Extract the [X, Y] coordinate from the center of the cell holding the provided text.  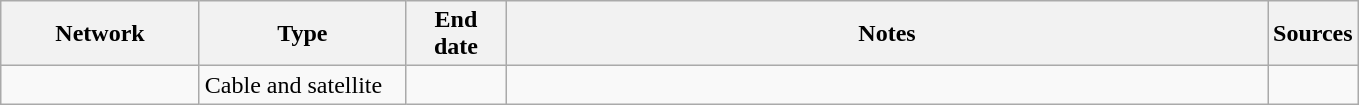
End date [456, 34]
Network [100, 34]
Notes [886, 34]
Cable and satellite [302, 85]
Type [302, 34]
Sources [1314, 34]
